Locate the cell with the specified text and output its [x, y] center coordinate. 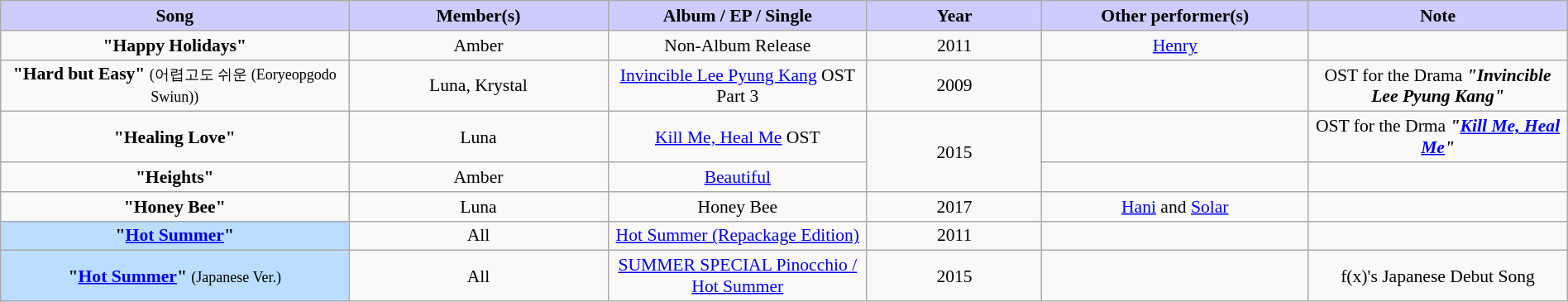
SUMMER SPECIAL Pinocchio / Hot Summer [738, 276]
Note [1437, 16]
OST for the Drama "Invincible Lee Pyung Kang" [1437, 86]
Album / EP / Single [738, 16]
Hani and Solar [1175, 206]
"Hot Summer" [175, 236]
"Happy Holidays" [175, 45]
Other performer(s) [1175, 16]
OST for the Drma "Kill Me, Heal Me" [1437, 137]
Henry [1175, 45]
"Hot Summer" (Japanese Ver.) [175, 276]
"Heights" [175, 177]
"Honey Bee" [175, 206]
2009 [954, 86]
"Healing Love" [175, 137]
2017 [954, 206]
Non-Album Release [738, 45]
Hot Summer (Repackage Edition) [738, 236]
Luna, Krystal [478, 86]
f(x)'s Japanese Debut Song [1437, 276]
"Hard but Easy" (어렵고도 쉬운 (Eoryeopgodo Swiun)) [175, 86]
Invincible Lee Pyung Kang OST Part 3 [738, 86]
Beautiful [738, 177]
Honey Bee [738, 206]
Song [175, 16]
Year [954, 16]
Kill Me, Heal Me OST [738, 137]
Member(s) [478, 16]
